Return (x, y) of the center of cell containing provided text 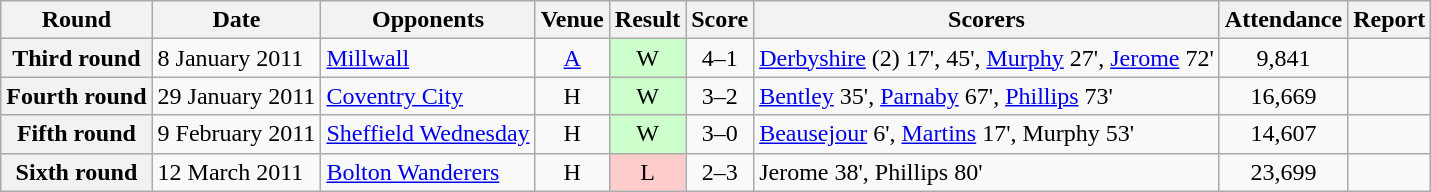
29 January 2011 (236, 96)
8 January 2011 (236, 58)
12 March 2011 (236, 172)
9,841 (1283, 58)
Millwall (428, 58)
3–2 (720, 96)
Attendance (1283, 20)
Jerome 38', Phillips 80' (987, 172)
Sheffield Wednesday (428, 134)
Bentley 35', Parnaby 67', Phillips 73' (987, 96)
L (647, 172)
4–1 (720, 58)
Score (720, 20)
Opponents (428, 20)
Result (647, 20)
Fifth round (76, 134)
16,669 (1283, 96)
Third round (76, 58)
9 February 2011 (236, 134)
Bolton Wanderers (428, 172)
Scorers (987, 20)
Derbyshire (2) 17', 45', Murphy 27', Jerome 72' (987, 58)
Fourth round (76, 96)
23,699 (1283, 172)
Sixth round (76, 172)
Date (236, 20)
Venue (572, 20)
2–3 (720, 172)
14,607 (1283, 134)
Beausejour 6', Martins 17', Murphy 53' (987, 134)
Report (1390, 20)
Coventry City (428, 96)
3–0 (720, 134)
Round (76, 20)
A (572, 58)
